Return the [x, y] coordinate for the center point of the cell that contains the specified text.  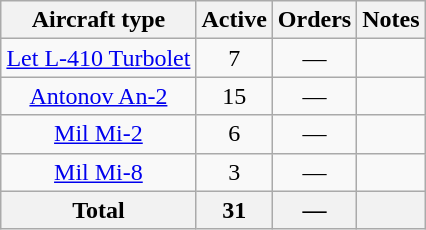
Total [98, 210]
Mil Mi-2 [98, 134]
6 [234, 134]
Mil Mi-8 [98, 172]
Orders [314, 20]
31 [234, 210]
Antonov An-2 [98, 96]
7 [234, 58]
Active [234, 20]
15 [234, 96]
Let L-410 Turbolet [98, 58]
3 [234, 172]
Aircraft type [98, 20]
Notes [391, 20]
